From the cell containing the given text, extract its center point as (x, y) coordinate. 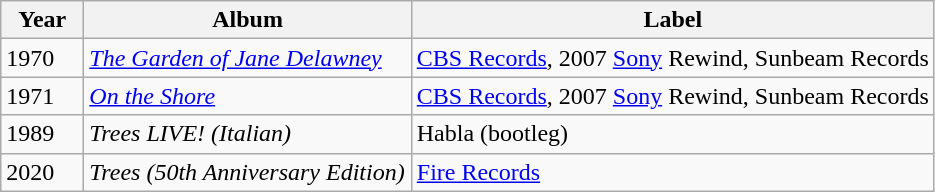
1989 (42, 134)
Trees (50th Anniversary Edition) (248, 172)
On the Shore (248, 96)
1970 (42, 58)
Label (672, 20)
Year (42, 20)
Trees LIVE! (Italian) (248, 134)
The Garden of Jane Delawney (248, 58)
2020 (42, 172)
Habla (bootleg) (672, 134)
1971 (42, 96)
Album (248, 20)
Fire Records (672, 172)
